Identify which cell holds the provided text, then report its (x, y) central coordinate. 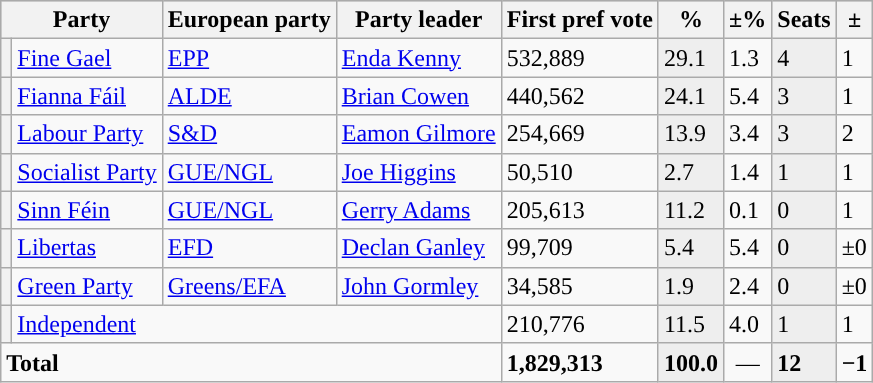
% (690, 20)
±% (748, 20)
Libertas (87, 248)
Fianna Fáil (87, 96)
210,776 (580, 324)
254,669 (580, 134)
Socialist Party (87, 172)
24.1 (690, 96)
440,562 (580, 96)
13.9 (690, 134)
1.3 (748, 58)
Total (251, 362)
1.9 (690, 286)
First pref vote (580, 20)
European party (249, 20)
Party leader (418, 20)
12 (804, 362)
Independent (256, 324)
Declan Ganley (418, 248)
34,585 (580, 286)
29.1 (690, 58)
Joe Higgins (418, 172)
532,889 (580, 58)
2.7 (690, 172)
100.0 (690, 362)
11.2 (690, 210)
Brian Cowen (418, 96)
Greens/EFA (249, 286)
2 (854, 134)
1.4 (748, 172)
Labour Party (87, 134)
— (748, 362)
Party (82, 20)
99,709 (580, 248)
4 (804, 58)
Gerry Adams (418, 210)
11.5 (690, 324)
1,829,313 (580, 362)
EFD (249, 248)
4.0 (748, 324)
Enda Kenny (418, 58)
S&D (249, 134)
Green Party (87, 286)
2.4 (748, 286)
0.1 (748, 210)
Seats (804, 20)
205,613 (580, 210)
−1 (854, 362)
EPP (249, 58)
Sinn Féin (87, 210)
John Gormley (418, 286)
± (854, 20)
Eamon Gilmore (418, 134)
3.4 (748, 134)
50,510 (580, 172)
ALDE (249, 96)
Fine Gael (87, 58)
